Scan for the cell matching the given text and deliver its (X, Y) coordinate at center. 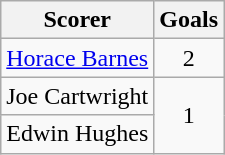
Scorer (78, 20)
1 (189, 115)
2 (189, 58)
Joe Cartwright (78, 96)
Goals (189, 20)
Edwin Hughes (78, 134)
Horace Barnes (78, 58)
